Return the (x, y) coordinate for the center point of the cell that contains the specified text.  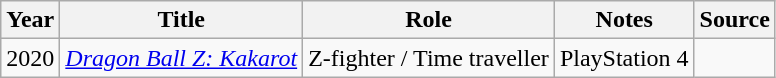
2020 (30, 58)
Z-fighter / Time traveller (429, 58)
Role (429, 20)
PlayStation 4 (624, 58)
Title (182, 20)
Dragon Ball Z: Kakarot (182, 58)
Source (734, 20)
Year (30, 20)
Notes (624, 20)
